Detect which cell encompasses the target text, then output its (x, y) center coordinate. 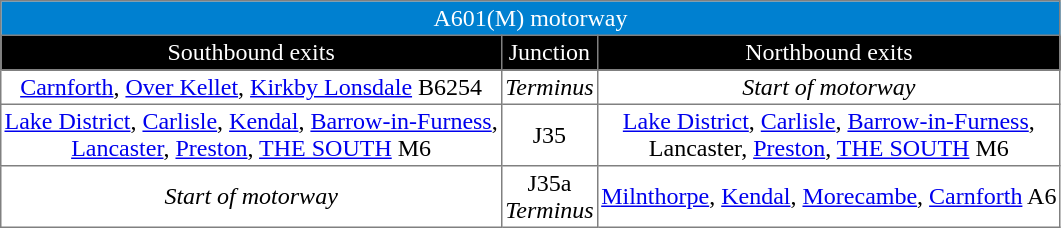
Terminus (549, 87)
A601(M) motorway (530, 18)
J35aTerminus (549, 197)
Northbound exits (828, 52)
Milnthorpe, Kendal, Morecambe, Carnforth A6 (828, 197)
J35 (549, 135)
Lake District, Carlisle, Kendal, Barrow-in-Furness, Lancaster, Preston, THE SOUTH M6 (252, 135)
Junction (549, 52)
Carnforth, Over Kellet, Kirkby Lonsdale B6254 (252, 87)
Southbound exits (252, 52)
Lake District, Carlisle, Barrow-in-Furness, Lancaster, Preston, THE SOUTH M6 (828, 135)
